Detect which cell encompasses the target text, then output its [X, Y] center coordinate. 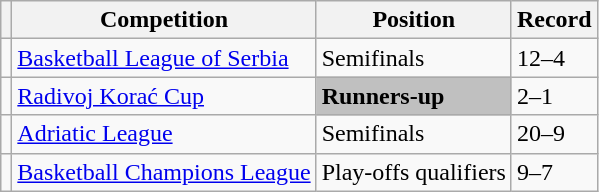
20–9 [554, 134]
Runners-up [414, 96]
2–1 [554, 96]
Basketball Champions League [164, 172]
Basketball League of Serbia [164, 58]
Competition [164, 20]
12–4 [554, 58]
Radivoj Korać Cup [164, 96]
Adriatic League [164, 134]
Record [554, 20]
Position [414, 20]
9–7 [554, 172]
Play-offs qualifiers [414, 172]
